From the cell containing the given text, extract its center point as [X, Y] coordinate. 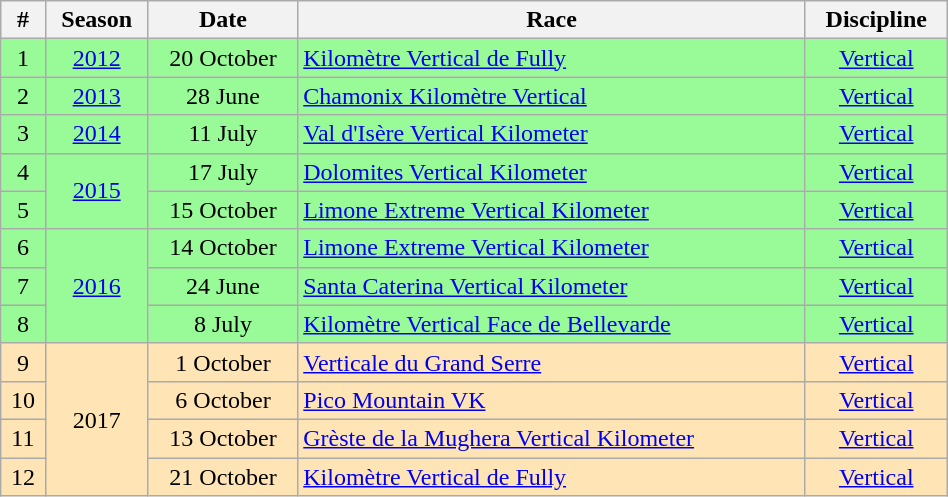
Verticale du Grand Serre [552, 362]
7 [23, 286]
2016 [96, 286]
Val d'Isère Vertical Kilometer [552, 134]
5 [23, 210]
17 July [222, 172]
10 [23, 400]
11 July [222, 134]
2017 [96, 419]
6 [23, 248]
24 June [222, 286]
28 June [222, 96]
# [23, 20]
Kilomètre Vertical Face de Bellevarde [552, 324]
20 October [222, 58]
2013 [96, 96]
8 [23, 324]
6 October [222, 400]
1 October [222, 362]
11 [23, 438]
2014 [96, 134]
Dolomites Vertical Kilometer [552, 172]
Grèste de la Mughera Vertical Kilometer [552, 438]
2015 [96, 191]
Chamonix Kilomètre Vertical [552, 96]
8 July [222, 324]
Race [552, 20]
3 [23, 134]
Date [222, 20]
15 October [222, 210]
4 [23, 172]
2 [23, 96]
21 October [222, 477]
Discipline [876, 20]
14 October [222, 248]
Santa Caterina Vertical Kilometer [552, 286]
12 [23, 477]
Pico Mountain VK [552, 400]
9 [23, 362]
Season [96, 20]
13 October [222, 438]
1 [23, 58]
2012 [96, 58]
